Find where the given text appears and provide that cell's center as [x, y] coordinate. 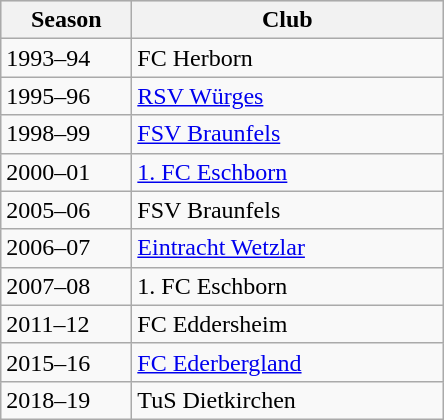
1998–99 [66, 134]
Eintracht Wetzlar [288, 248]
TuS Dietkirchen [288, 400]
Season [66, 20]
FC Ederbergland [288, 362]
1993–94 [66, 58]
2018–19 [66, 400]
2000–01 [66, 172]
RSV Würges [288, 96]
FC Eddersheim [288, 324]
Club [288, 20]
2011–12 [66, 324]
2006–07 [66, 248]
FC Herborn [288, 58]
2015–16 [66, 362]
2005–06 [66, 210]
1995–96 [66, 96]
2007–08 [66, 286]
